Locate the cell with the specified text and output its [X, Y] center coordinate. 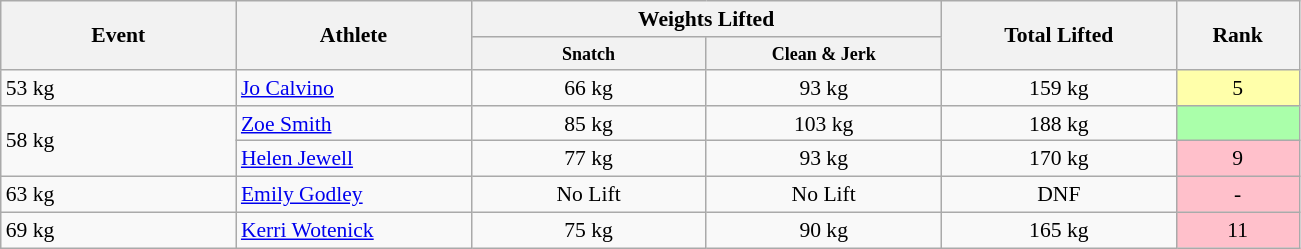
53 kg [118, 88]
- [1238, 195]
Clean & Jerk [824, 54]
63 kg [118, 195]
159 kg [1058, 88]
Rank [1238, 36]
77 kg [588, 159]
188 kg [1058, 124]
85 kg [588, 124]
Athlete [354, 36]
75 kg [588, 230]
58 kg [118, 142]
165 kg [1058, 230]
Zoe Smith [354, 124]
9 [1238, 159]
5 [1238, 88]
DNF [1058, 195]
Kerri Wotenick [354, 230]
69 kg [118, 230]
Helen Jewell [354, 159]
Snatch [588, 54]
66 kg [588, 88]
11 [1238, 230]
103 kg [824, 124]
Weights Lifted [706, 19]
Emily Godley [354, 195]
170 kg [1058, 159]
90 kg [824, 230]
Jo Calvino [354, 88]
Event [118, 36]
Total Lifted [1058, 36]
